Output the (X, Y) coordinate of the center of the cell containing the given text.  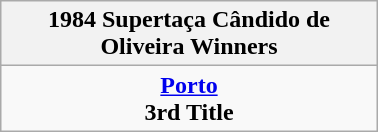
Porto3rd Title (189, 98)
1984 Supertaça Cândido de Oliveira Winners (189, 34)
